Search for the cell housing the specified text and yield its [X, Y] center coordinate. 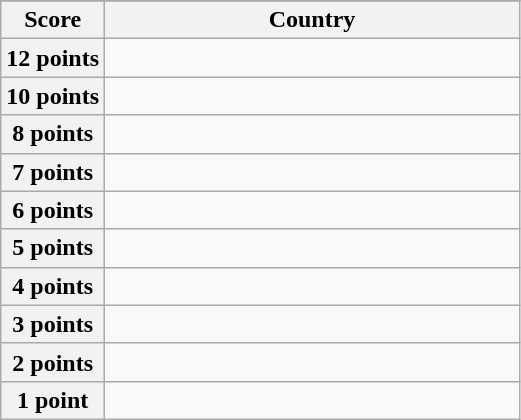
5 points [53, 248]
Score [53, 20]
8 points [53, 134]
6 points [53, 210]
3 points [53, 324]
12 points [53, 58]
7 points [53, 172]
10 points [53, 96]
1 point [53, 400]
2 points [53, 362]
Country [312, 20]
4 points [53, 286]
